Scan for the cell matching the given text and deliver its [X, Y] coordinate at center. 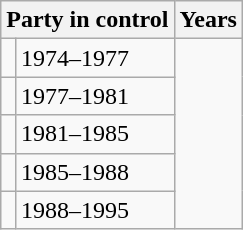
1974–1977 [94, 58]
Party in control [88, 20]
1977–1981 [94, 96]
1988–1995 [94, 210]
1985–1988 [94, 172]
1981–1985 [94, 134]
Years [208, 20]
